From the cell containing the given text, extract its center point as (X, Y) coordinate. 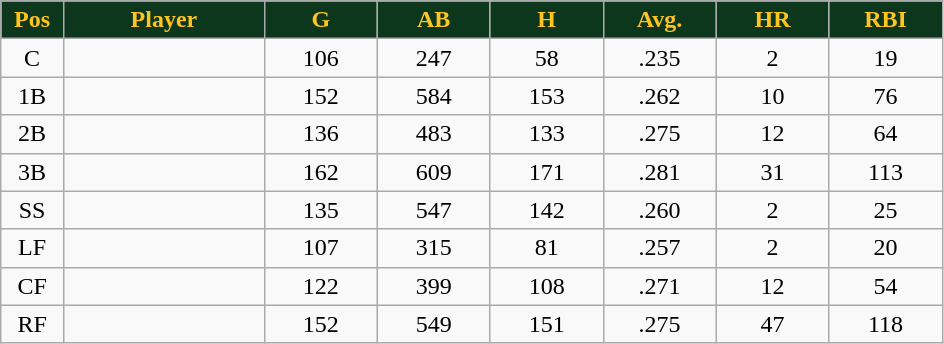
122 (320, 286)
609 (434, 172)
81 (546, 248)
106 (320, 58)
.271 (660, 286)
RBI (886, 20)
136 (320, 134)
SS (32, 210)
64 (886, 134)
483 (434, 134)
.281 (660, 172)
AB (434, 20)
549 (434, 324)
399 (434, 286)
58 (546, 58)
315 (434, 248)
C (32, 58)
547 (434, 210)
47 (772, 324)
RF (32, 324)
76 (886, 96)
118 (886, 324)
.262 (660, 96)
153 (546, 96)
.257 (660, 248)
108 (546, 286)
3B (32, 172)
247 (434, 58)
10 (772, 96)
CF (32, 286)
Player (164, 20)
171 (546, 172)
Pos (32, 20)
54 (886, 286)
142 (546, 210)
31 (772, 172)
2B (32, 134)
151 (546, 324)
LF (32, 248)
Avg. (660, 20)
25 (886, 210)
G (320, 20)
.260 (660, 210)
19 (886, 58)
584 (434, 96)
107 (320, 248)
1B (32, 96)
HR (772, 20)
.235 (660, 58)
133 (546, 134)
20 (886, 248)
H (546, 20)
135 (320, 210)
113 (886, 172)
162 (320, 172)
